Return (X, Y) of the center of cell containing provided text 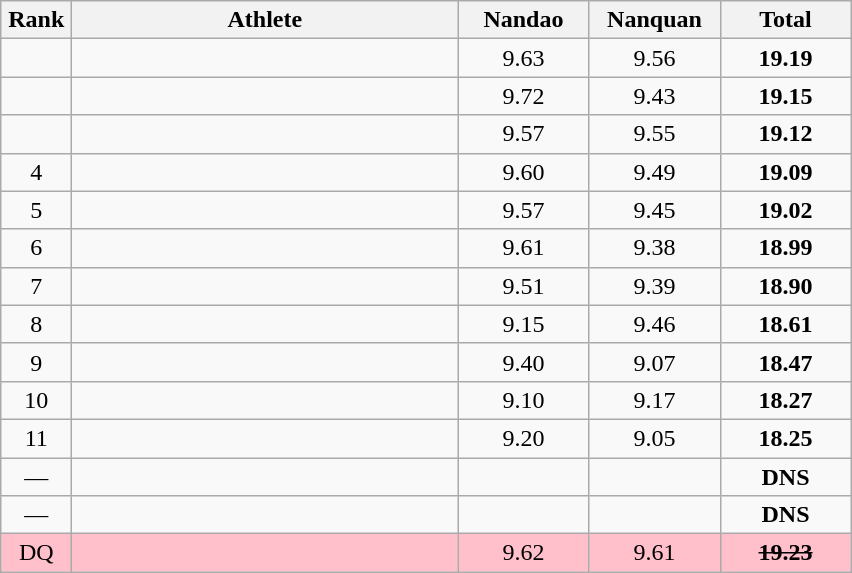
19.09 (786, 172)
9.40 (524, 362)
18.61 (786, 324)
19.12 (786, 134)
Total (786, 20)
19.15 (786, 96)
9 (36, 362)
9.46 (654, 324)
9.60 (524, 172)
9.49 (654, 172)
19.02 (786, 210)
9.63 (524, 58)
9.62 (524, 553)
9.72 (524, 96)
Nandao (524, 20)
9.56 (654, 58)
Nanquan (654, 20)
7 (36, 286)
5 (36, 210)
Athlete (265, 20)
9.43 (654, 96)
18.27 (786, 400)
19.19 (786, 58)
9.55 (654, 134)
6 (36, 248)
9.17 (654, 400)
9.10 (524, 400)
18.99 (786, 248)
18.25 (786, 438)
18.47 (786, 362)
19.23 (786, 553)
9.39 (654, 286)
9.45 (654, 210)
4 (36, 172)
9.20 (524, 438)
9.51 (524, 286)
10 (36, 400)
9.15 (524, 324)
18.90 (786, 286)
11 (36, 438)
9.07 (654, 362)
DQ (36, 553)
9.05 (654, 438)
Rank (36, 20)
8 (36, 324)
9.38 (654, 248)
